Output the [x, y] coordinate of the center of the cell containing the given text.  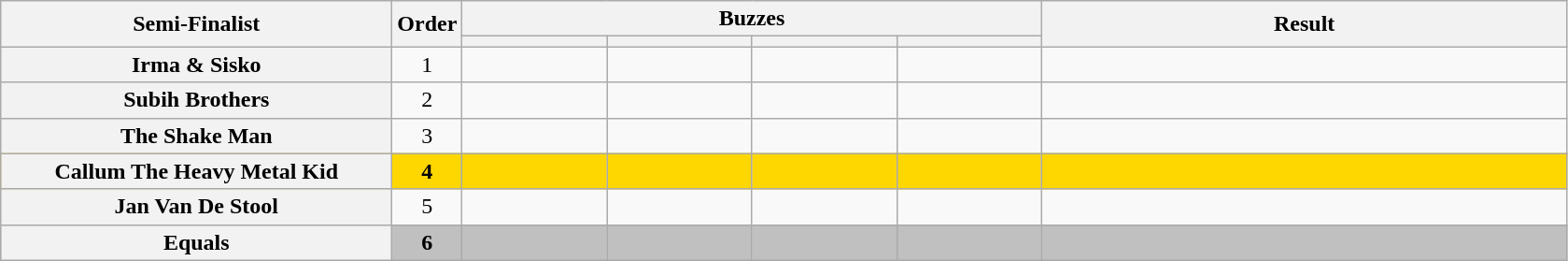
1 [428, 65]
5 [428, 207]
Equals [196, 242]
Irma & Sisko [196, 65]
4 [428, 171]
Subih Brothers [196, 100]
3 [428, 136]
Buzzes [752, 19]
Jan Van De Stool [196, 207]
6 [428, 242]
The Shake Man [196, 136]
2 [428, 100]
Result [1304, 24]
Callum The Heavy Metal Kid [196, 171]
Order [428, 24]
Semi-Finalist [196, 24]
